Locate the cell with the specified text and output its [X, Y] center coordinate. 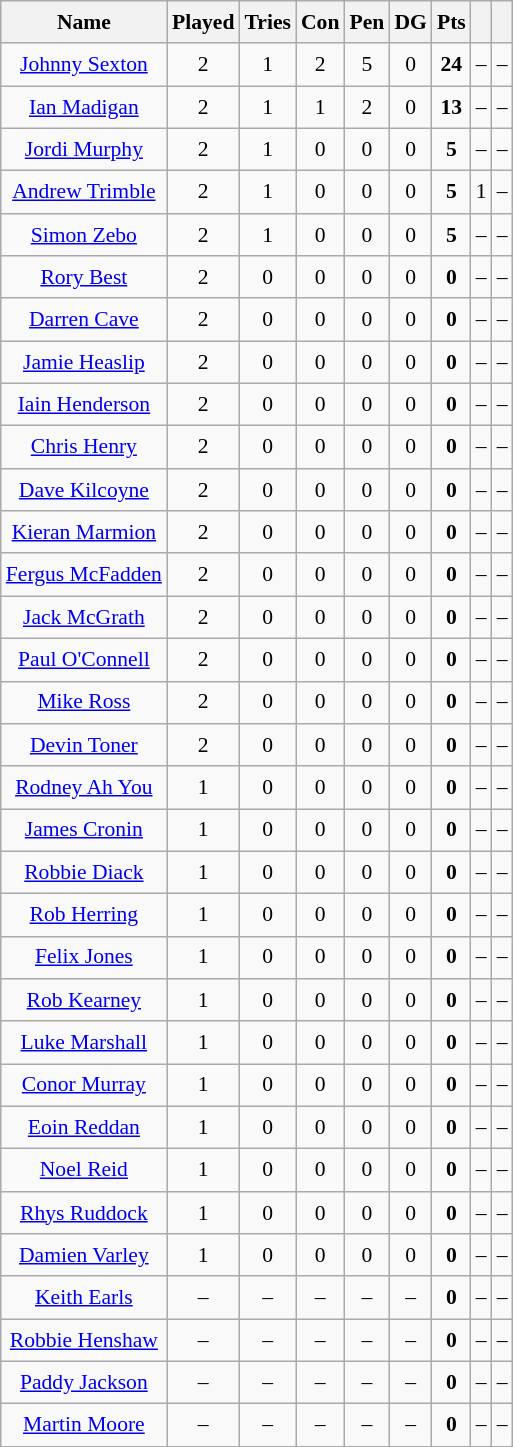
Pen [366, 22]
Iain Henderson [84, 406]
Eoin Reddan [84, 1128]
Mike Ross [84, 702]
Fergus McFadden [84, 576]
Paddy Jackson [84, 1384]
Rodney Ah You [84, 788]
24 [452, 66]
Rob Herring [84, 916]
Kieran Marmion [84, 532]
Jamie Heaslip [84, 362]
Dave Kilcoyne [84, 490]
Andrew Trimble [84, 192]
Rob Kearney [84, 1000]
Noel Reid [84, 1170]
Jordi Murphy [84, 150]
Rhys Ruddock [84, 1214]
Name [84, 22]
Chris Henry [84, 448]
13 [452, 108]
Played [203, 22]
Luke Marshall [84, 1044]
Ian Madigan [84, 108]
Pts [452, 22]
Paul O'Connell [84, 660]
DG [410, 22]
James Cronin [84, 830]
Felix Jones [84, 958]
Jack McGrath [84, 618]
Conor Murray [84, 1086]
Johnny Sexton [84, 66]
Keith Earls [84, 1298]
Tries [267, 22]
Robbie Diack [84, 872]
Devin Toner [84, 746]
Simon Zebo [84, 236]
Rory Best [84, 278]
Darren Cave [84, 320]
Damien Varley [84, 1256]
Robbie Henshaw [84, 1340]
Con [320, 22]
Martin Moore [84, 1426]
